Find where the given text appears and provide that cell's center as [X, Y] coordinate. 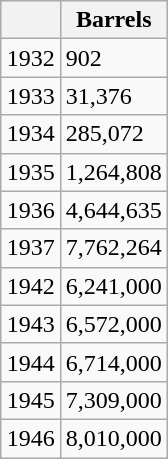
6,241,000 [114, 286]
7,309,000 [114, 400]
1,264,808 [114, 172]
31,376 [114, 96]
1942 [30, 286]
1932 [30, 58]
6,572,000 [114, 324]
902 [114, 58]
1936 [30, 210]
Barrels [114, 20]
1944 [30, 362]
1945 [30, 400]
1946 [30, 438]
1933 [30, 96]
285,072 [114, 134]
1937 [30, 248]
1934 [30, 134]
7,762,264 [114, 248]
4,644,635 [114, 210]
8,010,000 [114, 438]
6,714,000 [114, 362]
1935 [30, 172]
1943 [30, 324]
